Output the [x, y] coordinate of the center of the cell containing the given text.  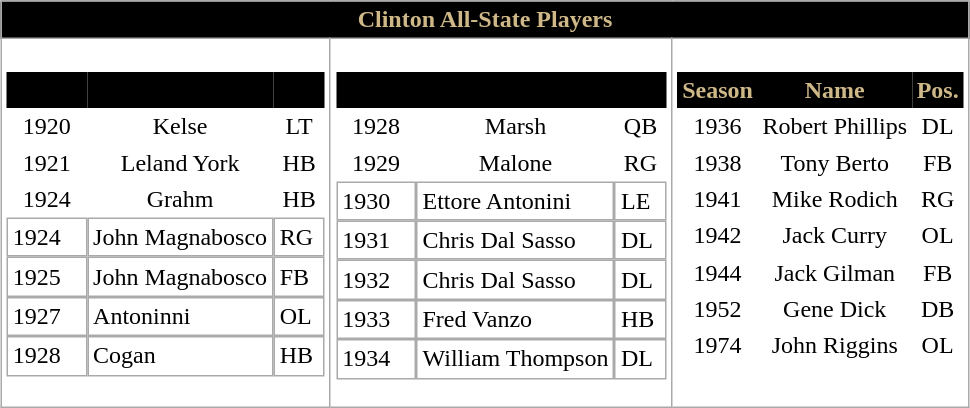
William Thompson [515, 359]
1925 [47, 277]
1933 [376, 320]
1930 [376, 201]
1929 [376, 162]
Jack Gilman [835, 272]
1927 [47, 317]
1941 [717, 200]
Tony Berto [835, 162]
Grahm [180, 200]
Kelse [180, 126]
DB [938, 310]
1952 [717, 310]
Ettore Antonini [515, 201]
LT [299, 126]
Malone [515, 162]
Antoninni [180, 317]
LE [641, 201]
1936 [717, 126]
1942 [717, 236]
Cogan [180, 356]
1921 [47, 162]
1931 [376, 241]
Marsh [515, 126]
Leland York [180, 162]
1934 [376, 359]
Fred Vanzo [515, 320]
Robert Phillips [835, 126]
1932 [376, 280]
1974 [717, 346]
Mike Rodich [835, 200]
Gene Dick [835, 310]
John Riggins [835, 346]
1938 [717, 162]
1920 [47, 126]
Jack Curry [835, 236]
1944 [717, 272]
Clinton All-State Players [485, 20]
QB [641, 126]
Season Name Pos. 1920 Kelse LT 1921 Leland York HB 1924 Grahm HB 1924 John Magnabosco RG 1925 John Magnabosco FB 1927 Antoninni OL 1928 Cogan HB [166, 224]
